Locate the cell with the specified text and output its [x, y] center coordinate. 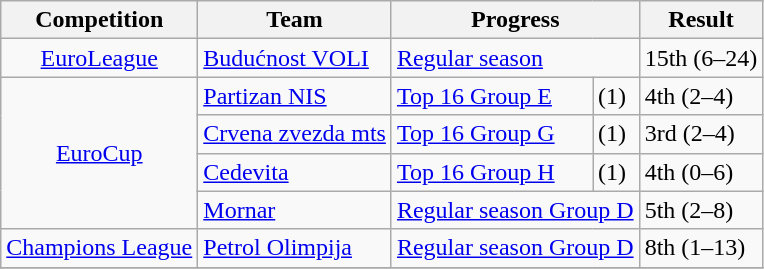
3rd (2–4) [701, 134]
EuroLeague [100, 58]
Result [701, 20]
Team [295, 20]
Progress [515, 20]
Top 16 Group G [492, 134]
8th (1–13) [701, 248]
Champions League [100, 248]
Partizan NIS [295, 96]
Competition [100, 20]
5th (2–8) [701, 210]
Top 16 Group E [492, 96]
4th (0–6) [701, 172]
Budućnost VOLI [295, 58]
Mornar [295, 210]
Crvena zvezda mts [295, 134]
EuroCup [100, 153]
4th (2–4) [701, 96]
Petrol Olimpija [295, 248]
15th (6–24) [701, 58]
Regular season [515, 58]
Cedevita [295, 172]
Top 16 Group H [492, 172]
